Locate the cell with the specified text and output its (X, Y) center coordinate. 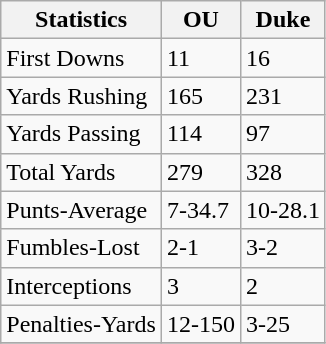
11 (200, 58)
2 (282, 286)
Total Yards (82, 172)
Yards Passing (82, 134)
Penalties-Yards (82, 324)
16 (282, 58)
Punts-Average (82, 210)
279 (200, 172)
OU (200, 20)
165 (200, 96)
Yards Rushing (82, 96)
First Downs (82, 58)
Interceptions (82, 286)
Fumbles-Lost (82, 248)
10-28.1 (282, 210)
Statistics (82, 20)
7-34.7 (200, 210)
114 (200, 134)
3 (200, 286)
231 (282, 96)
3-25 (282, 324)
12-150 (200, 324)
Duke (282, 20)
3-2 (282, 248)
328 (282, 172)
2-1 (200, 248)
97 (282, 134)
